Search for the cell housing the specified text and yield its (x, y) center coordinate. 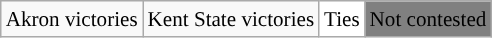
Akron victories (72, 18)
Not contested (428, 18)
Ties (342, 18)
Kent State victories (231, 18)
